Extract the [x, y] coordinate from the center of the cell holding the provided text.  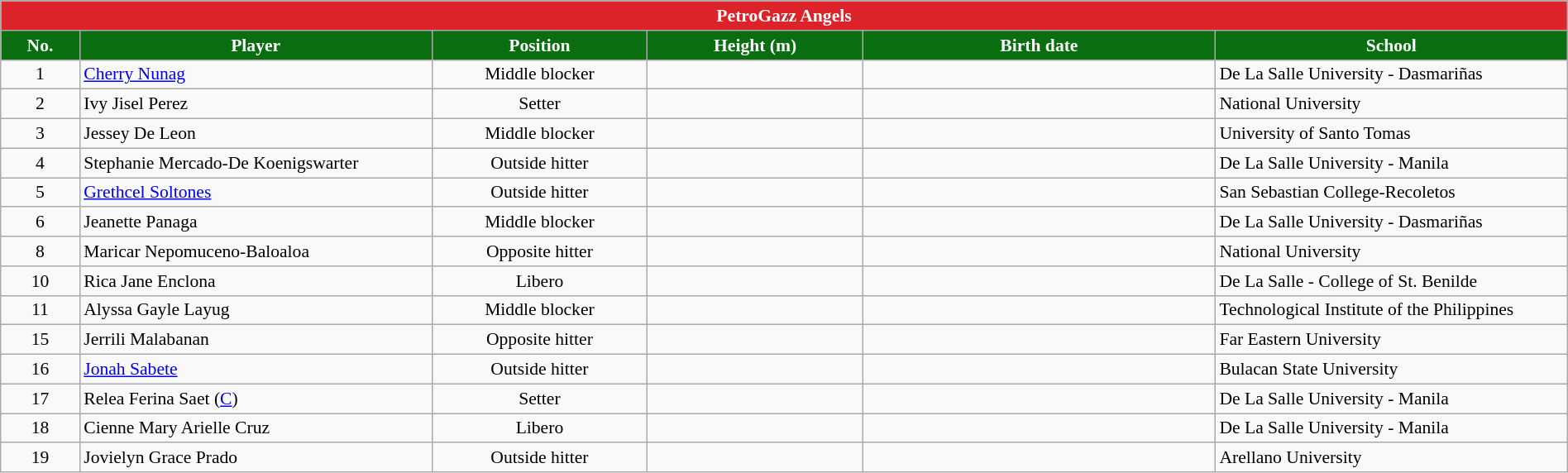
Far Eastern University [1391, 340]
4 [40, 163]
16 [40, 370]
17 [40, 399]
Jessey De Leon [256, 134]
Bulacan State University [1391, 370]
Rica Jane Enclona [256, 281]
8 [40, 251]
Arellano University [1391, 458]
School [1391, 45]
15 [40, 340]
18 [40, 428]
Jerrili Malabanan [256, 340]
Birth date [1039, 45]
Ivy Jisel Perez [256, 104]
Stephanie Mercado-De Koenigswarter [256, 163]
Player [256, 45]
University of Santo Tomas [1391, 134]
Maricar Nepomuceno-Baloaloa [256, 251]
Height (m) [756, 45]
Cienne Mary Arielle Cruz [256, 428]
PetroGazz Angels [784, 16]
De La Salle - College of St. Benilde [1391, 281]
Jovielyn Grace Prado [256, 458]
Alyssa Gayle Layug [256, 310]
Jonah Sabete [256, 370]
No. [40, 45]
11 [40, 310]
Cherry Nunag [256, 74]
Grethcel Soltones [256, 193]
Jeanette Panaga [256, 222]
10 [40, 281]
Position [539, 45]
Technological Institute of the Philippines [1391, 310]
5 [40, 193]
6 [40, 222]
San Sebastian College-Recoletos [1391, 193]
3 [40, 134]
Relea Ferina Saet (C) [256, 399]
1 [40, 74]
19 [40, 458]
2 [40, 104]
